Detect which cell encompasses the target text, then output its [X, Y] center coordinate. 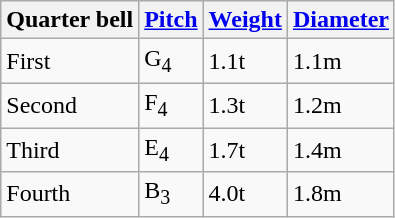
F4 [171, 105]
Pitch [171, 20]
Second [70, 105]
E4 [171, 150]
1.2m [340, 105]
B3 [171, 194]
1.8m [340, 194]
1.7t [245, 150]
1.4m [340, 150]
4.0t [245, 194]
Third [70, 150]
Quarter bell [70, 20]
Diameter [340, 20]
1.1m [340, 61]
1.3t [245, 105]
First [70, 61]
Weight [245, 20]
Fourth [70, 194]
1.1t [245, 61]
G4 [171, 61]
